Scan for the cell matching the given text and deliver its (x, y) coordinate at center. 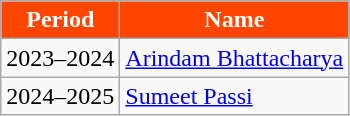
Arindam Bhattacharya (234, 58)
Name (234, 20)
2024–2025 (60, 96)
Period (60, 20)
2023–2024 (60, 58)
Sumeet Passi (234, 96)
